Pinpoint the cell where the given text exists, returning its (x, y) midpoint coordinate. 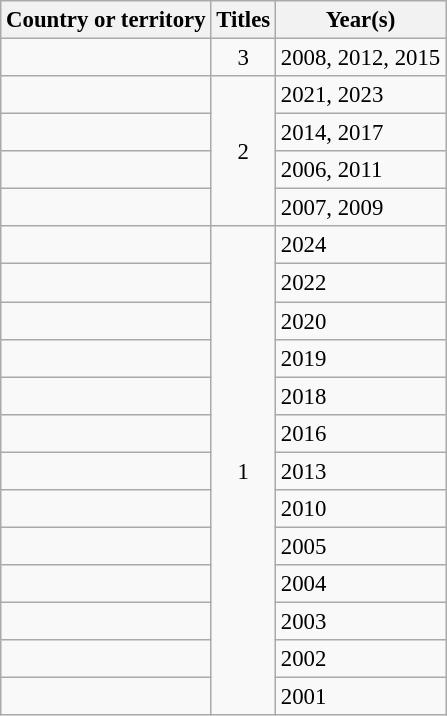
Country or territory (106, 20)
2007, 2009 (360, 208)
1 (244, 470)
2018 (360, 396)
Year(s) (360, 20)
2001 (360, 697)
2006, 2011 (360, 170)
2016 (360, 433)
2002 (360, 659)
2008, 2012, 2015 (360, 58)
2005 (360, 546)
2021, 2023 (360, 95)
2014, 2017 (360, 133)
Titles (244, 20)
2004 (360, 584)
2022 (360, 283)
3 (244, 58)
2024 (360, 245)
2013 (360, 471)
2019 (360, 358)
2010 (360, 509)
2 (244, 151)
2003 (360, 621)
2020 (360, 321)
